Detect which cell encompasses the target text, then output its (x, y) center coordinate. 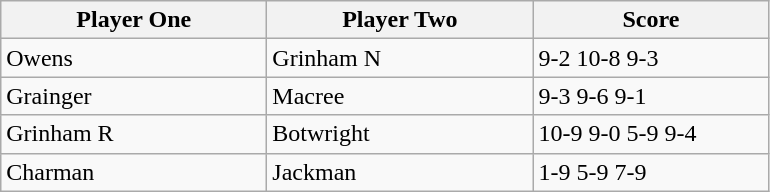
Player One (134, 20)
Owens (134, 58)
9-3 9-6 9-1 (651, 96)
Grinham N (400, 58)
Botwright (400, 134)
Grainger (134, 96)
Charman (134, 172)
Macree (400, 96)
9-2 10-8 9-3 (651, 58)
1-9 5-9 7-9 (651, 172)
Grinham R (134, 134)
Jackman (400, 172)
Player Two (400, 20)
10-9 9-0 5-9 9-4 (651, 134)
Score (651, 20)
